Extract the [x, y] coordinate from the center of the cell holding the provided text.  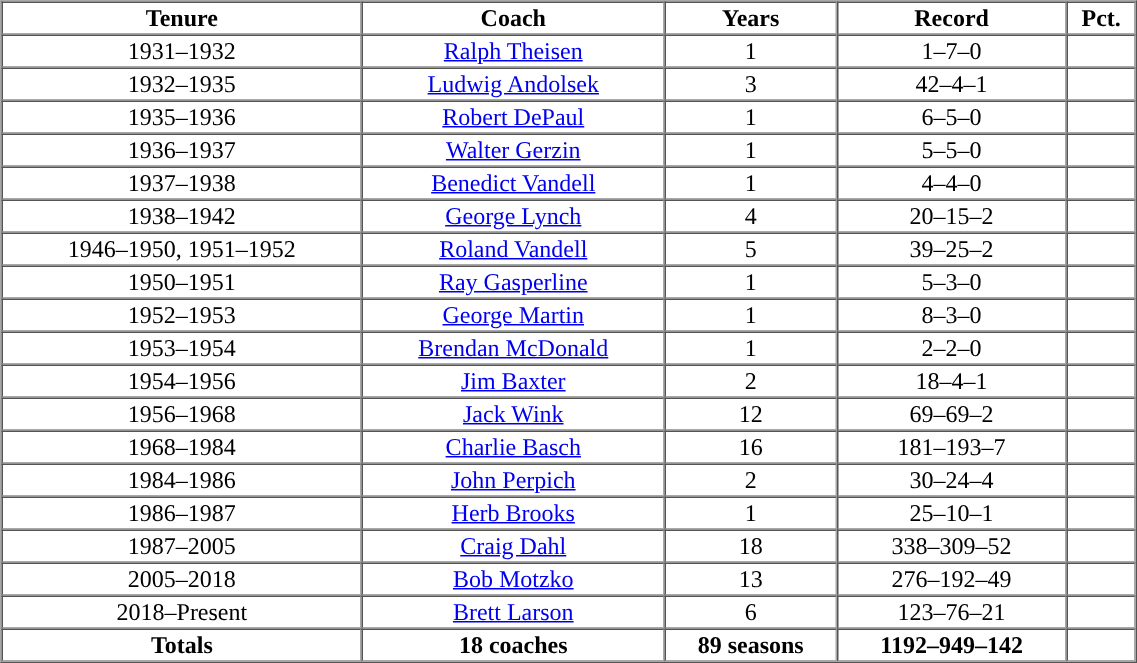
4 [750, 216]
1936–1937 [182, 150]
16 [750, 446]
18 coaches [513, 644]
Roland Vandell [513, 248]
Ralph Theisen [513, 50]
Craig Dahl [513, 546]
3 [750, 84]
69–69–2 [952, 414]
2005–2018 [182, 578]
18 [750, 546]
Brendan McDonald [513, 348]
Pct. [1101, 18]
Totals [182, 644]
Benedict Vandell [513, 182]
Jim Baxter [513, 380]
1956–1968 [182, 414]
Jack Wink [513, 414]
1946–1950, 1951–1952 [182, 248]
276–192–49 [952, 578]
Coach [513, 18]
12 [750, 414]
1192–949–142 [952, 644]
1987–2005 [182, 546]
1935–1936 [182, 116]
5–5–0 [952, 150]
89 seasons [750, 644]
Tenure [182, 18]
1984–1986 [182, 480]
1937–1938 [182, 182]
George Lynch [513, 216]
5–3–0 [952, 282]
4–4–0 [952, 182]
John Perpich [513, 480]
1938–1942 [182, 216]
1968–1984 [182, 446]
6 [750, 612]
Ludwig Andolsek [513, 84]
1954–1956 [182, 380]
2018–Present [182, 612]
Robert DePaul [513, 116]
Walter Gerzin [513, 150]
Charlie Basch [513, 446]
1950–1951 [182, 282]
181–193–7 [952, 446]
Record [952, 18]
5 [750, 248]
42–4–1 [952, 84]
1–7–0 [952, 50]
1986–1987 [182, 512]
123–76–21 [952, 612]
Years [750, 18]
Ray Gasperline [513, 282]
Brett Larson [513, 612]
1932–1935 [182, 84]
13 [750, 578]
6–5–0 [952, 116]
2–2–0 [952, 348]
1952–1953 [182, 314]
George Martin [513, 314]
39–25–2 [952, 248]
Herb Brooks [513, 512]
338–309–52 [952, 546]
Bob Motzko [513, 578]
8–3–0 [952, 314]
1953–1954 [182, 348]
25–10–1 [952, 512]
20–15–2 [952, 216]
30–24–4 [952, 480]
18–4–1 [952, 380]
1931–1932 [182, 50]
